From the cell containing the given text, extract its center point as (x, y) coordinate. 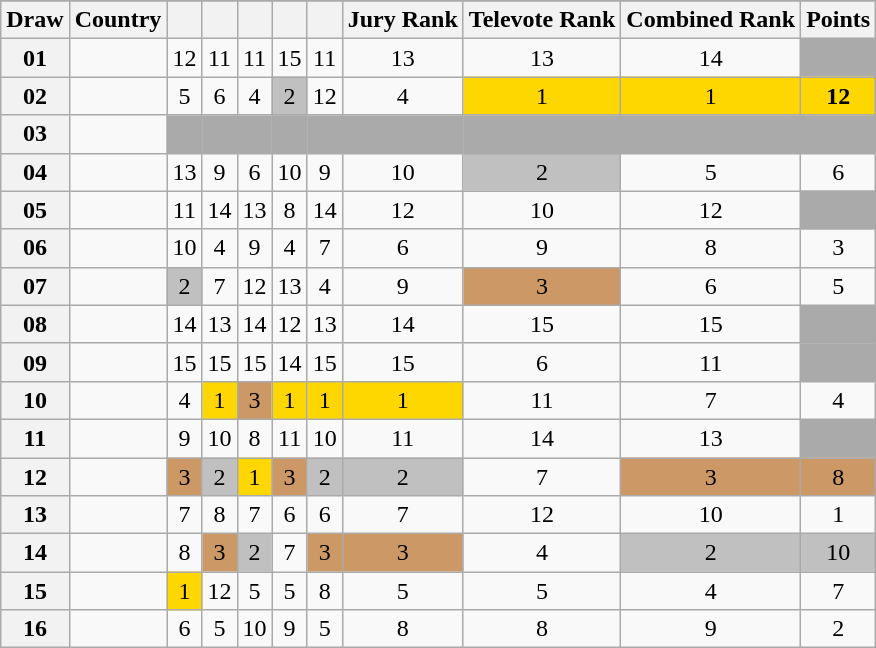
Points (838, 20)
05 (35, 210)
03 (35, 134)
04 (35, 172)
01 (35, 58)
Combined Rank (711, 20)
07 (35, 286)
09 (35, 362)
Country (118, 20)
Televote Rank (542, 20)
Draw (35, 20)
02 (35, 96)
08 (35, 324)
06 (35, 248)
Jury Rank (402, 20)
16 (35, 629)
